Identify which cell holds the provided text, then report its [x, y] central coordinate. 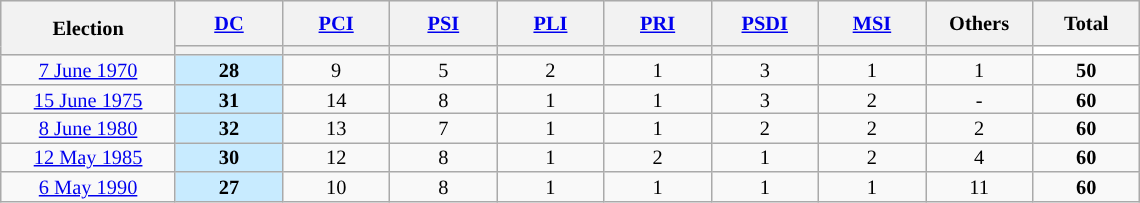
11 [980, 186]
Election [88, 28]
27 [228, 186]
PSI [444, 22]
DC [228, 22]
14 [336, 98]
12 [336, 156]
PRI [658, 22]
28 [228, 70]
15 June 1975 [88, 98]
Others [980, 22]
31 [228, 98]
PSDI [764, 22]
7 [444, 128]
5 [444, 70]
32 [228, 128]
13 [336, 128]
8 June 1980 [88, 128]
6 May 1990 [88, 186]
4 [980, 156]
Total [1086, 22]
50 [1086, 70]
30 [228, 156]
- [980, 98]
12 May 1985 [88, 156]
PCI [336, 22]
10 [336, 186]
9 [336, 70]
PLI [550, 22]
7 June 1970 [88, 70]
MSI [872, 22]
